Find where the given text appears and provide that cell's center as [x, y] coordinate. 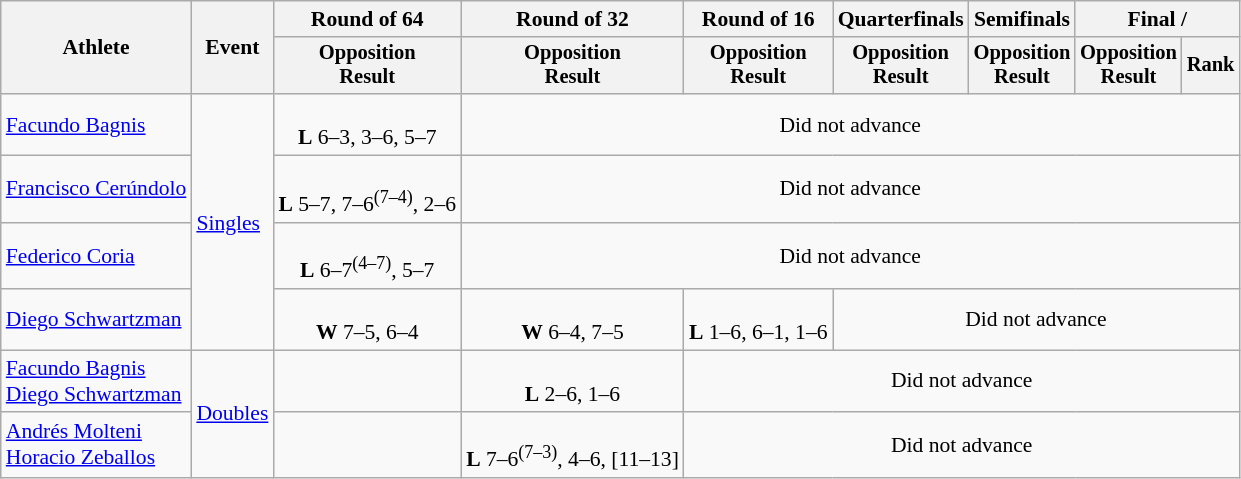
W 6–4, 7–5 [572, 320]
L 6–7(4–7), 5–7 [367, 256]
L 7–6(7–3), 4–6, [11–13] [572, 444]
Doubles [232, 414]
Facundo BagnisDiego Schwartzman [96, 380]
L 2–6, 1–6 [572, 380]
Facundo Bagnis [96, 124]
Athlete [96, 48]
Round of 64 [367, 19]
Andrés MolteniHoracio Zeballos [96, 444]
Quarterfinals [901, 19]
Diego Schwartzman [96, 320]
Francisco Cerúndolo [96, 190]
Final / [1157, 19]
Singles [232, 222]
Semifinals [1022, 19]
Round of 16 [758, 19]
Rank [1211, 66]
L 6–3, 3–6, 5–7 [367, 124]
L 1–6, 6–1, 1–6 [758, 320]
Event [232, 48]
Federico Coria [96, 256]
L 5–7, 7–6(7–4), 2–6 [367, 190]
W 7–5, 6–4 [367, 320]
Round of 32 [572, 19]
